Extract the [X, Y] coordinate from the center of the cell holding the provided text.  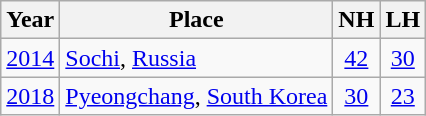
Place [196, 20]
2014 [30, 58]
23 [403, 96]
Sochi, Russia [196, 58]
LH [403, 20]
42 [356, 58]
2018 [30, 96]
NH [356, 20]
Pyeongchang, South Korea [196, 96]
Year [30, 20]
